Provide the (X, Y) coordinate of the cell's center where the given text is located.  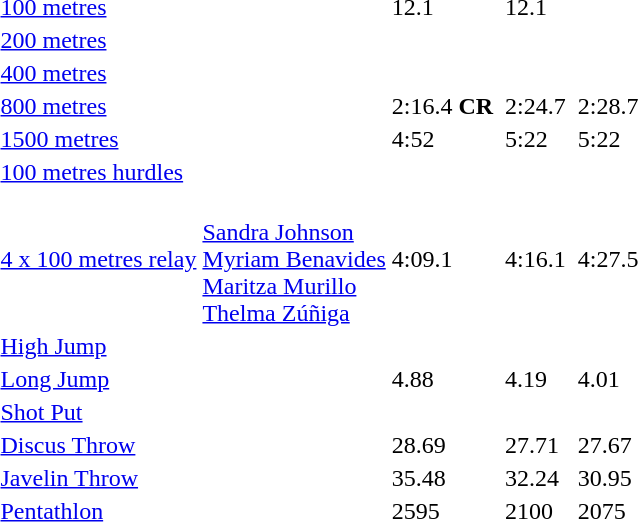
35.48 (442, 478)
32.24 (536, 478)
4:52 (442, 139)
2:24.7 (536, 106)
27.71 (536, 445)
2:16.4 CR (442, 106)
5:22 (536, 139)
4.88 (442, 379)
4:16.1 (536, 259)
Sandra Johnson Myriam Benavides Maritza Murillo Thelma Zúñiga (294, 259)
4:09.1 (442, 259)
4.19 (536, 379)
28.69 (442, 445)
